Extract the (X, Y) coordinate from the center of the cell holding the provided text.  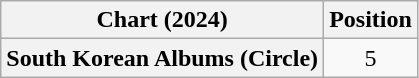
Position (371, 20)
5 (371, 58)
South Korean Albums (Circle) (162, 58)
Chart (2024) (162, 20)
